Scan for the cell matching the given text and deliver its [X, Y] coordinate at center. 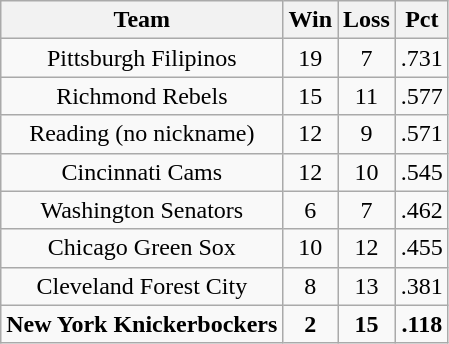
Richmond Rebels [142, 96]
Pct [422, 20]
.381 [422, 286]
13 [367, 286]
New York Knickerbockers [142, 324]
Loss [367, 20]
Win [310, 20]
.118 [422, 324]
2 [310, 324]
9 [367, 134]
Washington Senators [142, 210]
Cincinnati Cams [142, 172]
.455 [422, 248]
11 [367, 96]
.571 [422, 134]
.462 [422, 210]
Reading (no nickname) [142, 134]
Pittsburgh Filipinos [142, 58]
Team [142, 20]
6 [310, 210]
8 [310, 286]
Cleveland Forest City [142, 286]
Chicago Green Sox [142, 248]
.731 [422, 58]
.545 [422, 172]
.577 [422, 96]
19 [310, 58]
